Determine the [X, Y] coordinate at the center of the cell enclosing the given text.  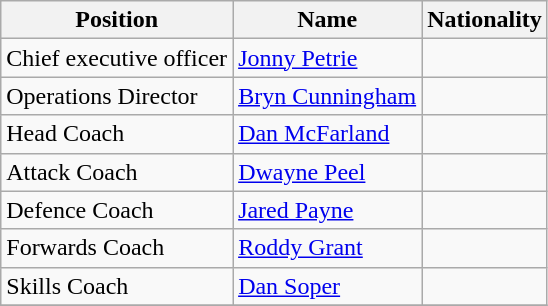
Chief executive officer [117, 58]
Dan McFarland [328, 134]
Operations Director [117, 96]
Roddy Grant [328, 248]
Attack Coach [117, 172]
Jared Payne [328, 210]
Dan Soper [328, 286]
Jonny Petrie [328, 58]
Head Coach [117, 134]
Forwards Coach [117, 248]
Dwayne Peel [328, 172]
Skills Coach [117, 286]
Nationality [485, 20]
Bryn Cunningham [328, 96]
Defence Coach [117, 210]
Position [117, 20]
Name [328, 20]
